Capture the cell that displays the provided text and extract its (X, Y) central coordinate. 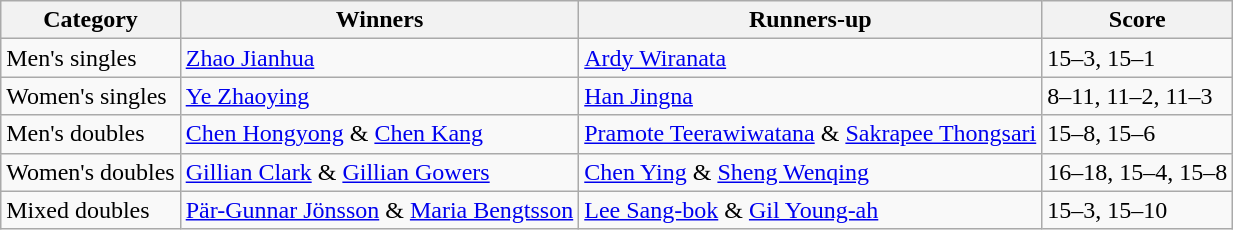
Score (1138, 20)
Men's singles (90, 58)
15–8, 15–6 (1138, 134)
Zhao Jianhua (380, 58)
Han Jingna (810, 96)
Men's doubles (90, 134)
Runners-up (810, 20)
Ardy Wiranata (810, 58)
15–3, 15–10 (1138, 210)
Women's singles (90, 96)
Gillian Clark & Gillian Gowers (380, 172)
Pramote Teerawiwatana & Sakrapee Thongsari (810, 134)
Category (90, 20)
Mixed doubles (90, 210)
Ye Zhaoying (380, 96)
8–11, 11–2, 11–3 (1138, 96)
Chen Ying & Sheng Wenqing (810, 172)
Women's doubles (90, 172)
16–18, 15–4, 15–8 (1138, 172)
Chen Hongyong & Chen Kang (380, 134)
Lee Sang-bok & Gil Young-ah (810, 210)
Winners (380, 20)
15–3, 15–1 (1138, 58)
Pär-Gunnar Jönsson & Maria Bengtsson (380, 210)
